Pinpoint the cell where the given text exists, returning its [X, Y] midpoint coordinate. 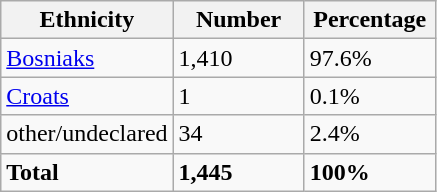
Croats [87, 96]
other/undeclared [87, 134]
Bosniaks [87, 58]
100% [370, 172]
1,445 [238, 172]
1 [238, 96]
0.1% [370, 96]
Number [238, 20]
2.4% [370, 134]
97.6% [370, 58]
Percentage [370, 20]
Total [87, 172]
34 [238, 134]
1,410 [238, 58]
Ethnicity [87, 20]
